Extract the (X, Y) coordinate from the center of the cell holding the provided text.  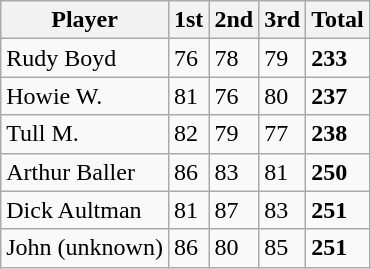
John (unknown) (85, 248)
77 (282, 134)
Total (338, 20)
238 (338, 134)
Howie W. (85, 96)
78 (234, 58)
Arthur Baller (85, 172)
233 (338, 58)
85 (282, 248)
2nd (234, 20)
Player (85, 20)
Tull M. (85, 134)
3rd (282, 20)
Dick Aultman (85, 210)
82 (188, 134)
250 (338, 172)
87 (234, 210)
237 (338, 96)
1st (188, 20)
Rudy Boyd (85, 58)
